Pinpoint the cell where the given text exists, returning its (X, Y) midpoint coordinate. 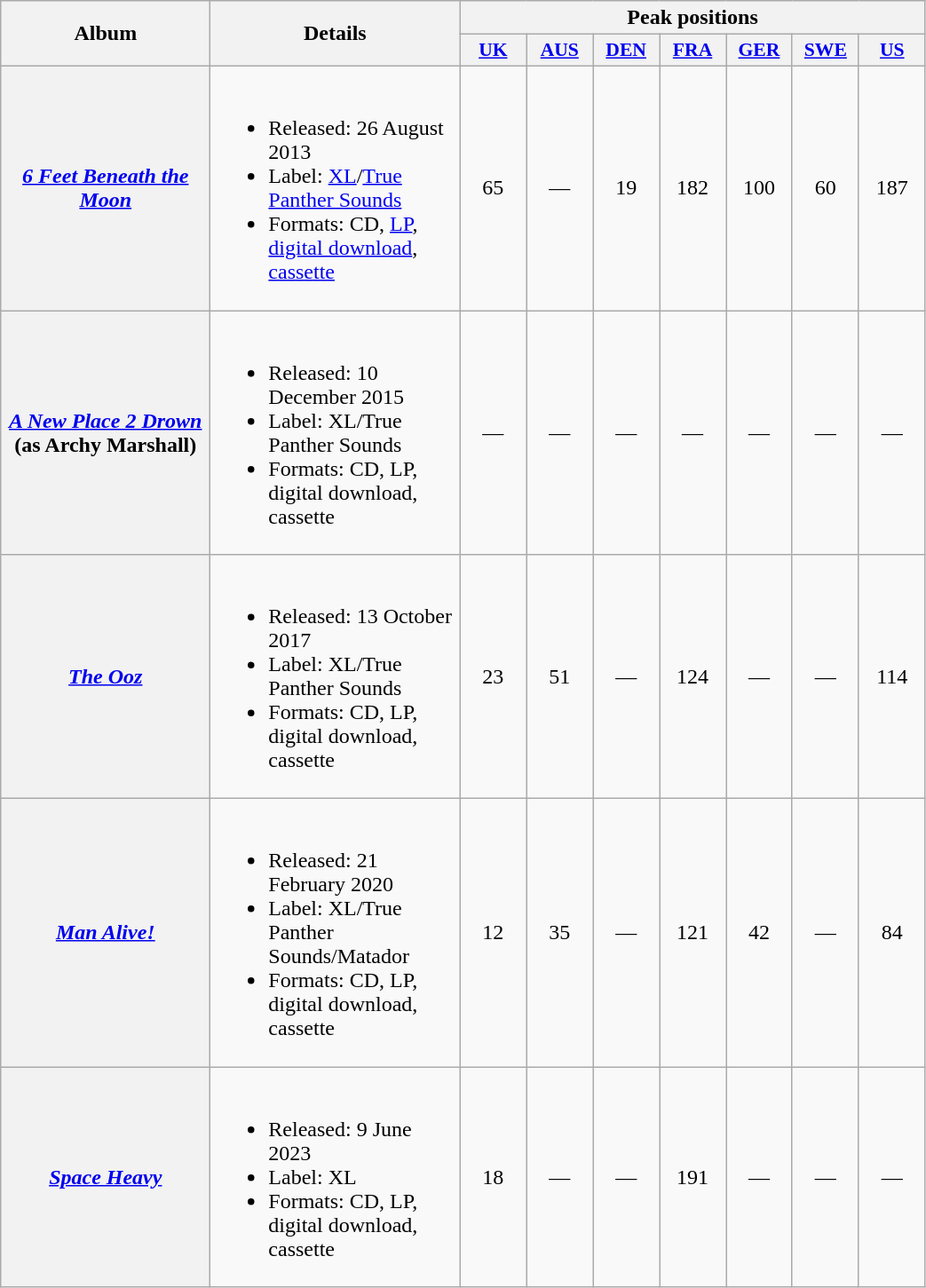
US (891, 51)
DEN (627, 51)
Released: 9 June 2023Label: XLFormats: CD, LP, digital download, cassette (336, 1177)
Peak positions (693, 18)
65 (494, 188)
Released: 10 December 2015Label: XL/True Panther SoundsFormats: CD, LP, digital download, cassette (336, 433)
42 (760, 933)
Space Heavy (106, 1177)
12 (494, 933)
Released: 13 October 2017Label: XL/True Panther SoundsFormats: CD, LP, digital download, cassette (336, 676)
FRA (693, 51)
51 (559, 676)
UK (494, 51)
84 (891, 933)
Man Alive! (106, 933)
SWE (826, 51)
Released: 21 February 2020Label: XL/True Panther Sounds/MatadorFormats: CD, LP, digital download, cassette (336, 933)
Released: 26 August 2013Label: XL/True Panther SoundsFormats: CD, LP, digital download, cassette (336, 188)
A New Place 2 Drown (as Archy Marshall) (106, 433)
182 (693, 188)
191 (693, 1177)
35 (559, 933)
AUS (559, 51)
19 (627, 188)
6 Feet Beneath the Moon (106, 188)
23 (494, 676)
Details (336, 34)
124 (693, 676)
100 (760, 188)
Album (106, 34)
The Ooz (106, 676)
121 (693, 933)
GER (760, 51)
18 (494, 1177)
114 (891, 676)
60 (826, 188)
187 (891, 188)
